Return the [X, Y] coordinate for the center point of the cell that contains the specified text.  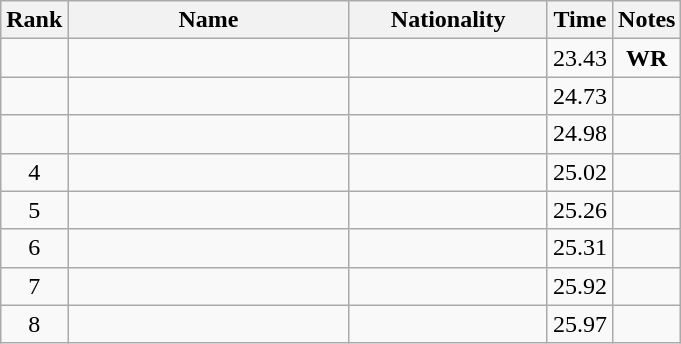
8 [34, 324]
Rank [34, 20]
Nationality [448, 20]
4 [34, 172]
25.92 [580, 286]
24.98 [580, 134]
25.31 [580, 248]
23.43 [580, 58]
Notes [647, 20]
25.97 [580, 324]
25.02 [580, 172]
7 [34, 286]
25.26 [580, 210]
5 [34, 210]
Name [208, 20]
WR [647, 58]
Time [580, 20]
24.73 [580, 96]
6 [34, 248]
